Detect which cell encompasses the target text, then output its (x, y) center coordinate. 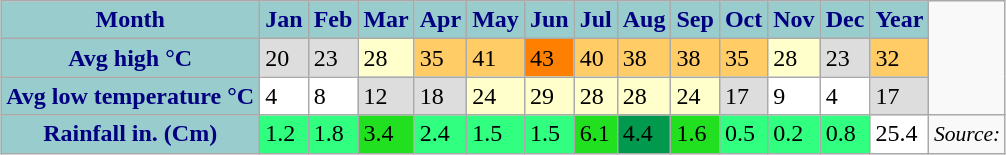
Year (900, 20)
May (496, 20)
Aug (644, 20)
0.5 (743, 134)
Oct (743, 20)
Source: (967, 134)
1.6 (695, 134)
12 (386, 96)
Jun (549, 20)
9 (794, 96)
2.4 (440, 134)
25.4 (900, 134)
1.2 (284, 134)
1.8 (333, 134)
Apr (440, 20)
0.2 (794, 134)
Avg low temperature °C (130, 96)
6.1 (596, 134)
43 (549, 58)
Jan (284, 20)
Mar (386, 20)
Sep (695, 20)
8 (333, 96)
Nov (794, 20)
4.4 (644, 134)
Feb (333, 20)
32 (900, 58)
29 (549, 96)
3.4 (386, 134)
0.8 (845, 134)
Jul (596, 20)
41 (496, 58)
Month (130, 20)
Dec (845, 20)
18 (440, 96)
Rainfall in. (Cm) (130, 134)
40 (596, 58)
20 (284, 58)
Avg high °C (130, 58)
